Pinpoint the cell where the given text exists, returning its (x, y) midpoint coordinate. 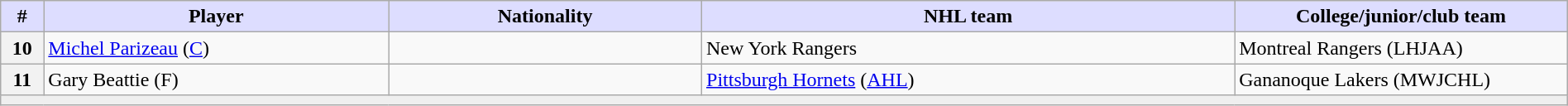
# (22, 17)
Montreal Rangers (LHJAA) (1401, 48)
11 (22, 79)
College/junior/club team (1401, 17)
New York Rangers (968, 48)
Player (217, 17)
NHL team (968, 17)
Gananoque Lakers (MWJCHL) (1401, 79)
Pittsburgh Hornets (AHL) (968, 79)
Gary Beattie (F) (217, 79)
Michel Parizeau (C) (217, 48)
Nationality (546, 17)
10 (22, 48)
